Detect which cell encompasses the target text, then output its [x, y] center coordinate. 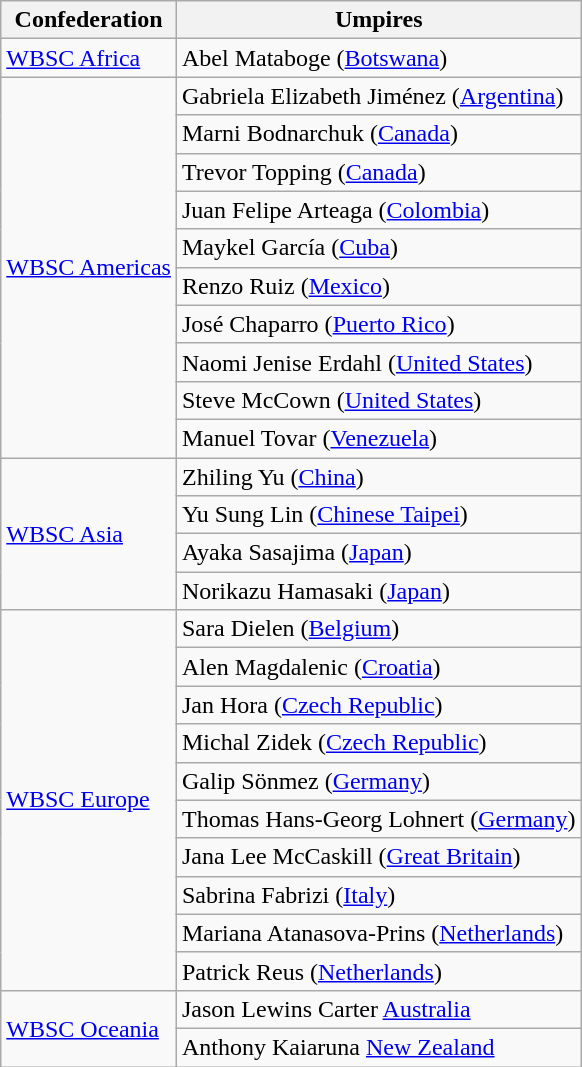
WBSC Americas [89, 268]
Sara Dielen (Belgium) [378, 629]
Marni Bodnarchuk (Canada) [378, 134]
Gabriela Elizabeth Jiménez (Argentina) [378, 96]
Confederation [89, 20]
Ayaka Sasajima (Japan) [378, 553]
Galip Sönmez (Germany) [378, 781]
Jana Lee McCaskill (Great Britain) [378, 857]
Steve McCown (United States) [378, 400]
Yu Sung Lin (Chinese Taipei) [378, 515]
Abel Mataboge (Botswana) [378, 58]
Alen Magdalenic (Croatia) [378, 667]
WBSC Oceania [89, 1028]
Norikazu Hamasaki (Japan) [378, 591]
Mariana Atanasova-Prins (Netherlands) [378, 933]
Umpires [378, 20]
Patrick Reus (Netherlands) [378, 971]
WBSC Africa [89, 58]
WBSC Europe [89, 800]
Renzo Ruiz (Mexico) [378, 286]
Anthony Kaiaruna New Zealand [378, 1047]
Juan Felipe Arteaga (Colombia) [378, 210]
José Chaparro (Puerto Rico) [378, 324]
Thomas Hans-Georg Lohnert (Germany) [378, 819]
WBSC Asia [89, 534]
Sabrina Fabrizi (Italy) [378, 895]
Trevor Topping (Canada) [378, 172]
Zhiling Yu (China) [378, 477]
Naomi Jenise Erdahl (United States) [378, 362]
Jan Hora (Czech Republic) [378, 705]
Jason Lewins Carter Australia [378, 1009]
Michal Zidek (Czech Republic) [378, 743]
Maykel García (Cuba) [378, 248]
Manuel Tovar (Venezuela) [378, 438]
